Provide the (X, Y) coordinate of the cell's center where the given text is located.  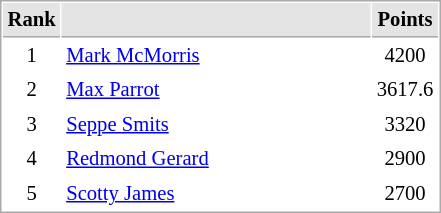
3617.6 (405, 90)
4200 (405, 56)
3 (32, 124)
2700 (405, 194)
Redmond Gerard (216, 158)
Max Parrot (216, 90)
Rank (32, 20)
1 (32, 56)
3320 (405, 124)
Scotty James (216, 194)
Points (405, 20)
2 (32, 90)
5 (32, 194)
Seppe Smits (216, 124)
2900 (405, 158)
Mark McMorris (216, 56)
4 (32, 158)
